Pinpoint the cell where the given text exists, returning its [x, y] midpoint coordinate. 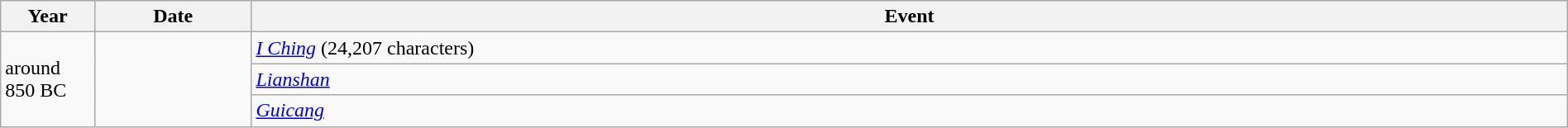
around 850 BC [48, 79]
Guicang [910, 111]
Event [910, 17]
Year [48, 17]
Lianshan [910, 79]
I Ching (24,207 characters) [910, 48]
Date [172, 17]
